Determine the [X, Y] coordinate at the center of the cell enclosing the given text.  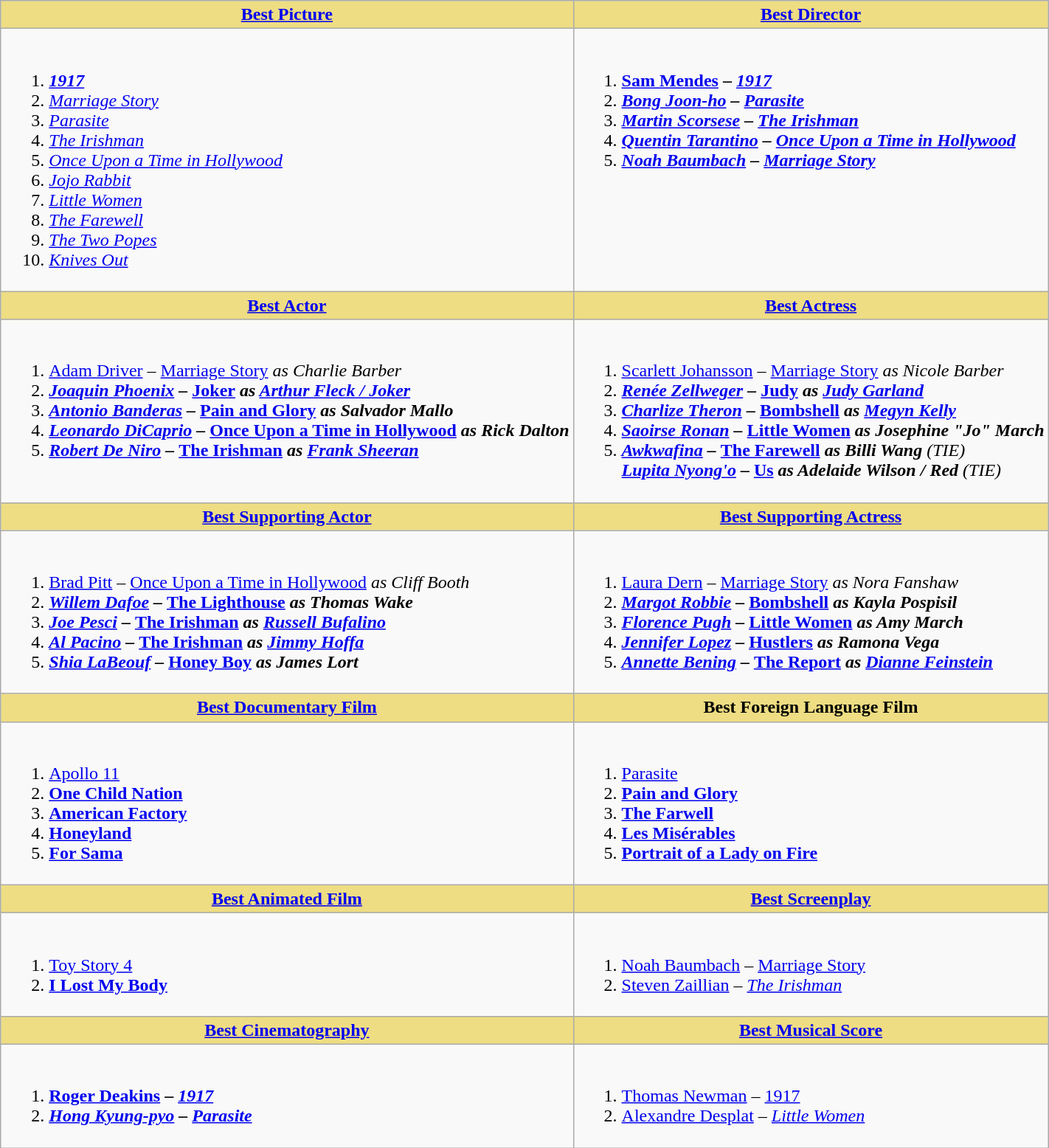
Best Cinematography [287, 1030]
Sam Mendes – 1917Bong Joon-ho – ParasiteMartin Scorsese – The IrishmanQuentin Tarantino – Once Upon a Time in HollywoodNoah Baumbach – Marriage Story [811, 160]
ParasitePain and GloryThe FarwellLes MisérablesPortrait of a Lady on Fire [811, 803]
Roger Deakins – 1917Hong Kyung-pyo – Parasite [287, 1096]
Best Actor [287, 305]
Best Screenplay [811, 899]
Best Supporting Actress [811, 516]
Best Picture [287, 15]
Best Actress [811, 305]
Best Foreign Language Film [811, 708]
Noah Baumbach – Marriage StorySteven Zaillian – The Irishman [811, 964]
Apollo 11One Child NationAmerican FactoryHoneylandFor Sama [287, 803]
Toy Story 4I Lost My Body [287, 964]
Best Director [811, 15]
Best Supporting Actor [287, 516]
Thomas Newman – 1917Alexandre Desplat – Little Women [811, 1096]
1917Marriage StoryParasiteThe IrishmanOnce Upon a Time in HollywoodJojo RabbitLittle WomenThe FarewellThe Two PopesKnives Out [287, 160]
Best Animated Film [287, 899]
Best Musical Score [811, 1030]
Best Documentary Film [287, 708]
